Return the (X, Y) coordinate for the center point of the cell that contains the specified text.  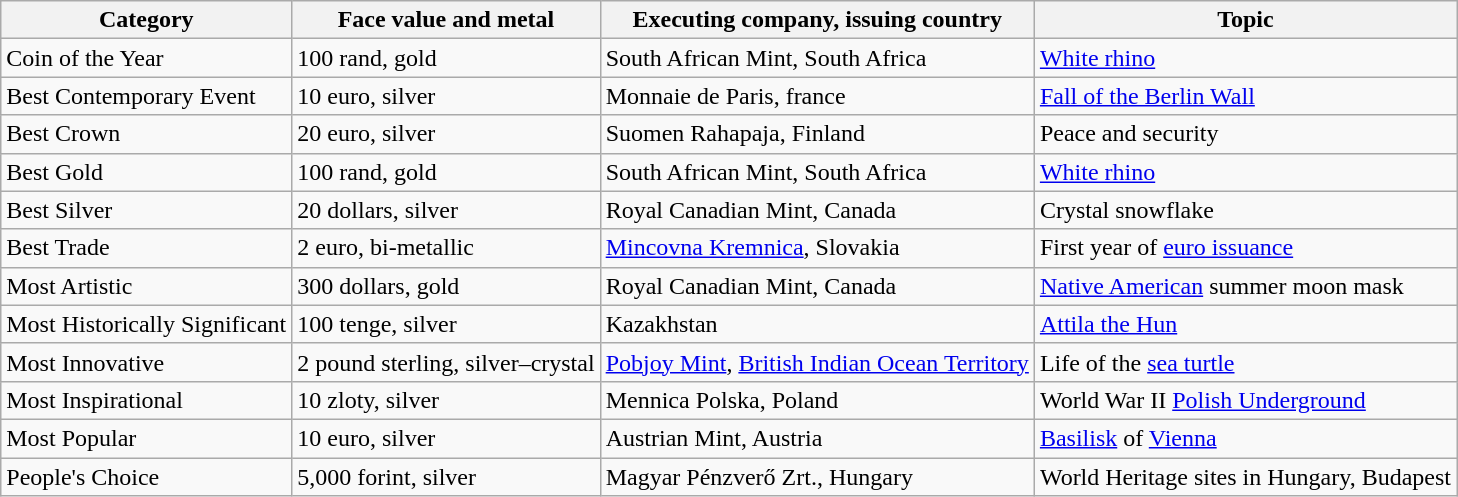
Executing company, issuing country (817, 20)
Native American summer moon mask (1245, 286)
Monnaie de Paris, france (817, 96)
Mennica Polska, Poland (817, 400)
Magyar Pénzverő Zrt., Hungary (817, 477)
Fall of the Berlin Wall (1245, 96)
2 euro, bi-metallic (446, 248)
100 tenge, silver (446, 324)
Topic (1245, 20)
People's Choice (146, 477)
20 dollars, silver (446, 210)
2 pound sterling, silver–crystal (446, 362)
Most Historically Significant (146, 324)
Pobjoy Mint, British Indian Ocean Territory (817, 362)
Best Trade (146, 248)
Coin of the Year (146, 58)
Category (146, 20)
Suomen Rahapaja, Finland (817, 134)
Crystal snowflake (1245, 210)
First year of euro issuance (1245, 248)
5,000 forint, silver (446, 477)
10 zloty, silver (446, 400)
Most Popular (146, 438)
Most Artistic (146, 286)
Attila the Hun (1245, 324)
Most Innovative (146, 362)
300 dollars, gold (446, 286)
Face value and metal (446, 20)
Peace and security (1245, 134)
World Heritage sites in Hungary, Budapest (1245, 477)
Mincovna Kremnica, Slovakia (817, 248)
Best Silver (146, 210)
Most Inspirational (146, 400)
Best Gold (146, 172)
20 euro, silver (446, 134)
Best Crown (146, 134)
World War II Polish Underground (1245, 400)
Kazakhstan (817, 324)
Basilisk of Vienna (1245, 438)
Life of the sea turtle (1245, 362)
Austrian Mint, Austria (817, 438)
Best Contemporary Event (146, 96)
